Scan for the cell matching the given text and deliver its (x, y) coordinate at center. 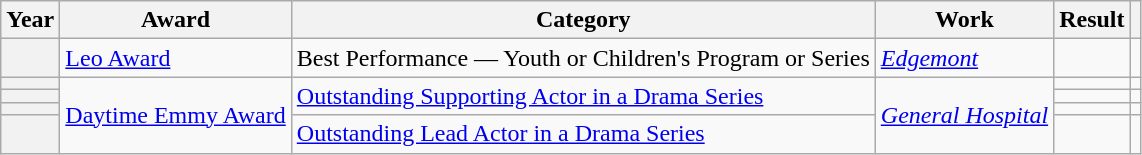
Best Performance — Youth or Children's Program or Series (583, 58)
Year (30, 20)
Result (1092, 20)
Daytime Emmy Award (176, 115)
General Hospital (964, 115)
Leo Award (176, 58)
Outstanding Supporting Actor in a Drama Series (583, 96)
Work (964, 20)
Category (583, 20)
Award (176, 20)
Outstanding Lead Actor in a Drama Series (583, 134)
Edgemont (964, 58)
